Output the (x, y) coordinate of the center of the cell containing the given text.  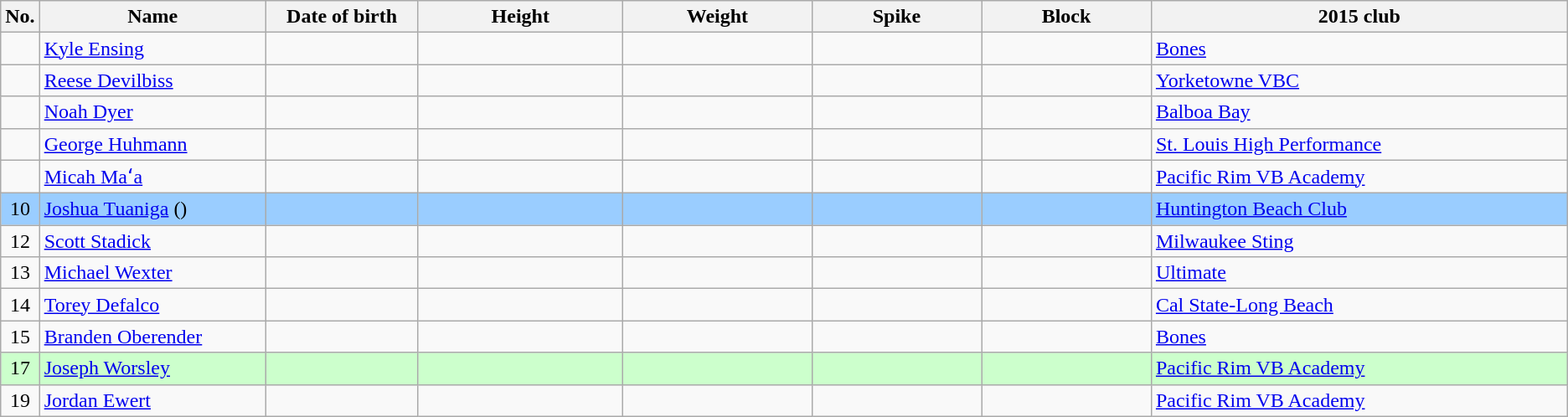
Name (152, 17)
No. (20, 17)
14 (20, 305)
Balboa Bay (1359, 112)
Date of birth (342, 17)
Reese Devilbiss (152, 80)
13 (20, 273)
Weight (717, 17)
Branden Oberender (152, 337)
Micah Maʻa (152, 177)
Huntington Beach Club (1359, 209)
15 (20, 337)
Block (1067, 17)
Cal State-Long Beach (1359, 305)
12 (20, 241)
19 (20, 400)
17 (20, 368)
Michael Wexter (152, 273)
Yorketowne VBC (1359, 80)
George Huhmann (152, 144)
Jordan Ewert (152, 400)
10 (20, 209)
Milwaukee Sting (1359, 241)
Ultimate (1359, 273)
Noah Dyer (152, 112)
Scott Stadick (152, 241)
Joshua Tuaniga () (152, 209)
Joseph Worsley (152, 368)
St. Louis High Performance (1359, 144)
Spike (896, 17)
Torey Defalco (152, 305)
Kyle Ensing (152, 49)
Height (521, 17)
2015 club (1359, 17)
